Pinpoint the cell where the given text exists, returning its (X, Y) midpoint coordinate. 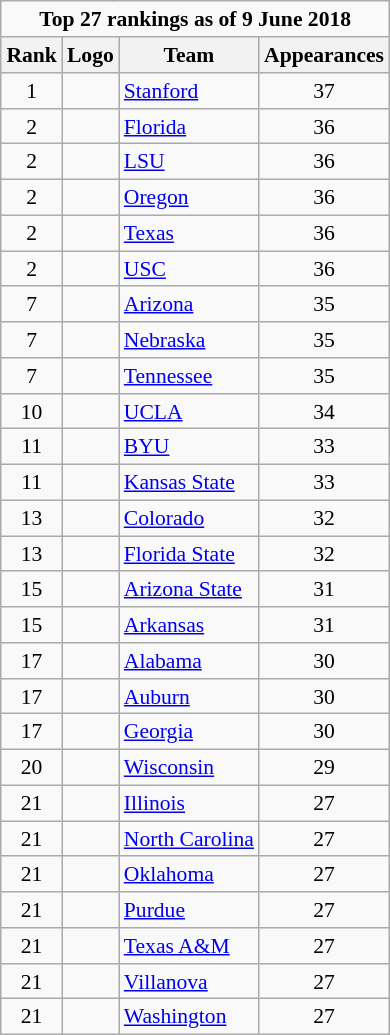
Washington (189, 1017)
37 (324, 91)
Colorado (189, 518)
Kansas State (189, 482)
29 (324, 767)
USC (189, 269)
Georgia (189, 732)
34 (324, 411)
10 (32, 411)
Arkansas (189, 625)
Arizona (189, 304)
Oklahoma (189, 874)
UCLA (189, 411)
1 (32, 91)
Texas (189, 233)
Purdue (189, 910)
Top 27 rankings as of 9 June 2018 (195, 19)
North Carolina (189, 839)
Texas A&M (189, 946)
BYU (189, 447)
Auburn (189, 696)
Rank (32, 55)
Arizona State (189, 589)
Villanova (189, 981)
Florida State (189, 554)
Appearances (324, 55)
Alabama (189, 661)
Wisconsin (189, 767)
LSU (189, 162)
Tennessee (189, 376)
Logo (90, 55)
Nebraska (189, 340)
Team (189, 55)
Oregon (189, 197)
Stanford (189, 91)
20 (32, 767)
Florida (189, 126)
Illinois (189, 803)
